From the cell containing the given text, extract its center point as [x, y] coordinate. 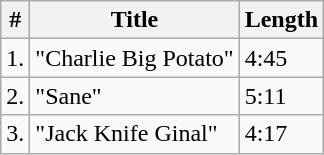
2. [16, 96]
Length [281, 20]
# [16, 20]
"Charlie Big Potato" [134, 58]
"Sane" [134, 96]
4:45 [281, 58]
3. [16, 134]
4:17 [281, 134]
1. [16, 58]
5:11 [281, 96]
"Jack Knife Ginal" [134, 134]
Title [134, 20]
